Search for the cell housing the specified text and yield its (X, Y) center coordinate. 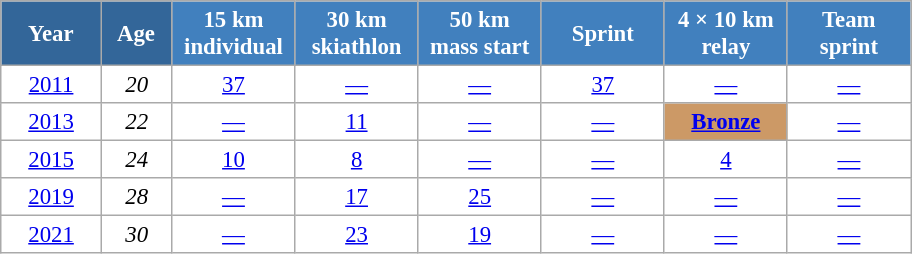
10 (234, 160)
Age (136, 34)
2019 (52, 197)
22 (136, 122)
25 (480, 197)
24 (136, 160)
30 km skiathlon (356, 34)
30 (136, 235)
19 (480, 235)
Team sprint (848, 34)
2021 (52, 235)
50 km mass start (480, 34)
8 (356, 160)
2011 (52, 85)
2013 (52, 122)
20 (136, 85)
28 (136, 197)
11 (356, 122)
2015 (52, 160)
4 × 10 km relay (726, 34)
15 km individual (234, 34)
4 (726, 160)
23 (356, 235)
Year (52, 34)
Bronze (726, 122)
Sprint (602, 34)
17 (356, 197)
